Scan for the cell matching the given text and deliver its (x, y) coordinate at center. 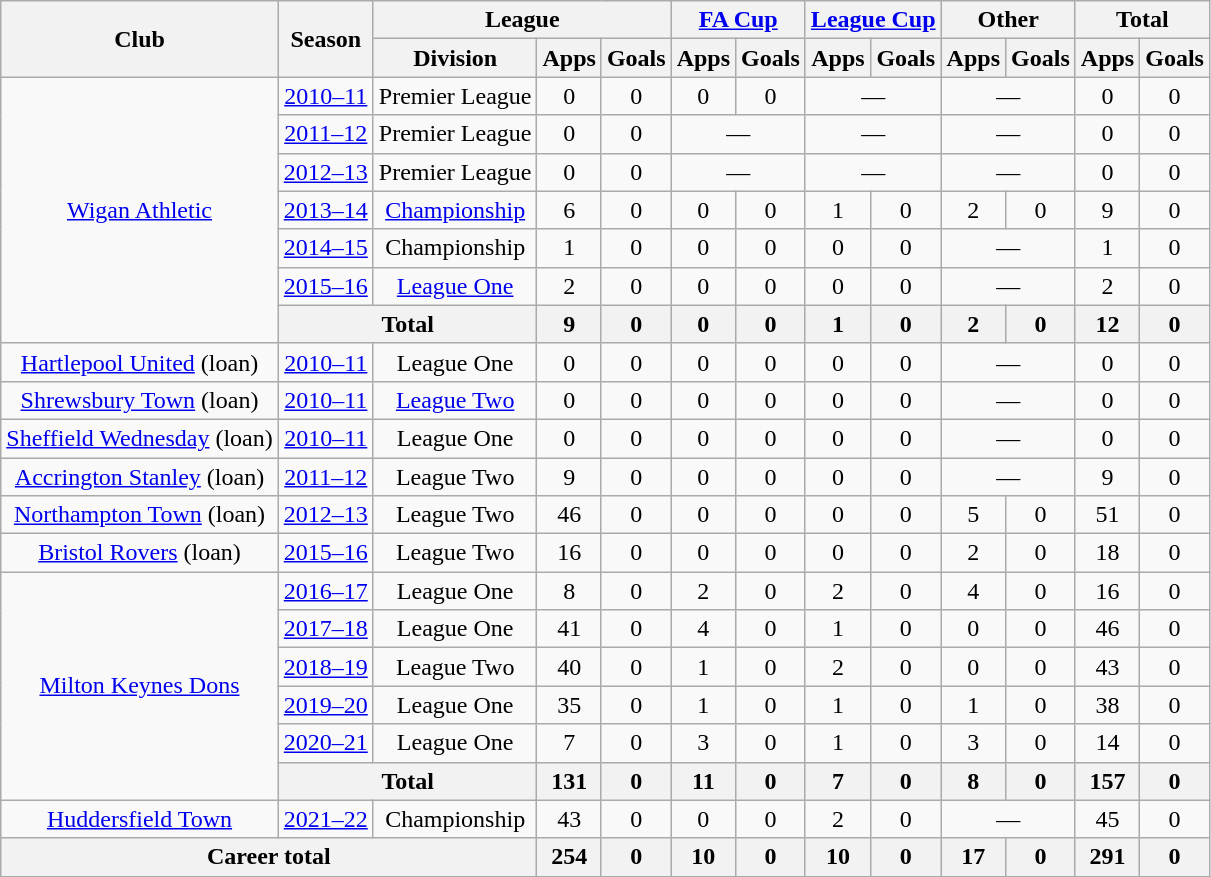
2016–17 (326, 591)
Hartlepool United (loan) (140, 362)
Career total (269, 857)
18 (1107, 553)
35 (569, 705)
Sheffield Wednesday (loan) (140, 438)
2021–22 (326, 819)
Wigan Athletic (140, 210)
Accrington Stanley (loan) (140, 477)
Division (455, 58)
Club (140, 39)
Other (1008, 20)
Season (326, 39)
2018–19 (326, 667)
11 (703, 781)
FA Cup (738, 20)
40 (569, 667)
Milton Keynes Dons (140, 686)
14 (1107, 743)
254 (569, 857)
Northampton Town (loan) (140, 515)
291 (1107, 857)
2013–14 (326, 210)
Shrewsbury Town (loan) (140, 400)
2017–18 (326, 629)
51 (1107, 515)
17 (973, 857)
157 (1107, 781)
Bristol Rovers (loan) (140, 553)
38 (1107, 705)
2019–20 (326, 705)
2014–15 (326, 248)
2020–21 (326, 743)
41 (569, 629)
5 (973, 515)
League Cup (873, 20)
Huddersfield Town (140, 819)
45 (1107, 819)
6 (569, 210)
131 (569, 781)
League (522, 20)
12 (1107, 324)
